From the cell containing the given text, extract its center point as (x, y) coordinate. 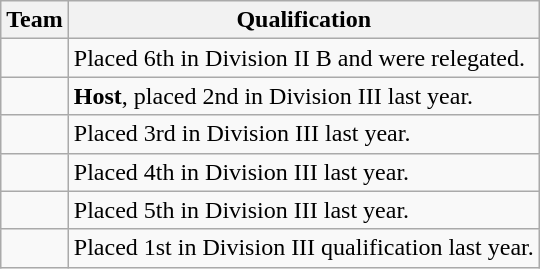
Host, placed 2nd in Division III last year. (304, 96)
Qualification (304, 20)
Team (35, 20)
Placed 5th in Division III last year. (304, 210)
Placed 1st in Division III qualification last year. (304, 248)
Placed 4th in Division III last year. (304, 172)
Placed 6th in Division II B and were relegated. (304, 58)
Placed 3rd in Division III last year. (304, 134)
